Capture the cell that displays the provided text and extract its [x, y] central coordinate. 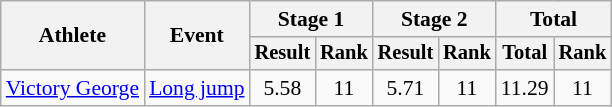
Stage 2 [434, 19]
11.29 [525, 88]
Athlete [72, 36]
Stage 1 [312, 19]
Long jump [196, 88]
Victory George [72, 88]
5.71 [406, 88]
5.58 [283, 88]
Event [196, 36]
